Identify which cell holds the provided text, then report its [x, y] central coordinate. 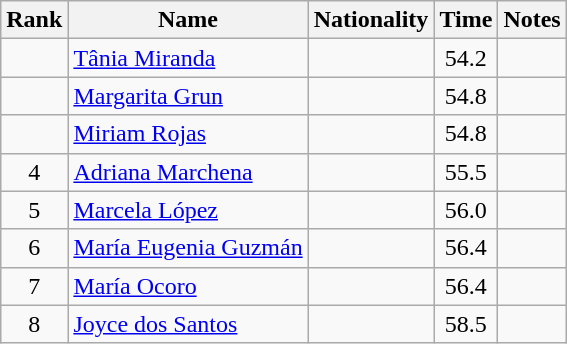
54.2 [466, 58]
55.5 [466, 172]
Notes [532, 20]
Miriam Rojas [188, 134]
Nationality [371, 20]
Time [466, 20]
Tânia Miranda [188, 58]
María Eugenia Guzmán [188, 248]
6 [34, 248]
Adriana Marchena [188, 172]
Name [188, 20]
María Ocoro [188, 286]
7 [34, 286]
4 [34, 172]
58.5 [466, 324]
8 [34, 324]
Joyce dos Santos [188, 324]
56.0 [466, 210]
Rank [34, 20]
Marcela López [188, 210]
5 [34, 210]
Margarita Grun [188, 96]
